From the cell containing the given text, extract its center point as [X, Y] coordinate. 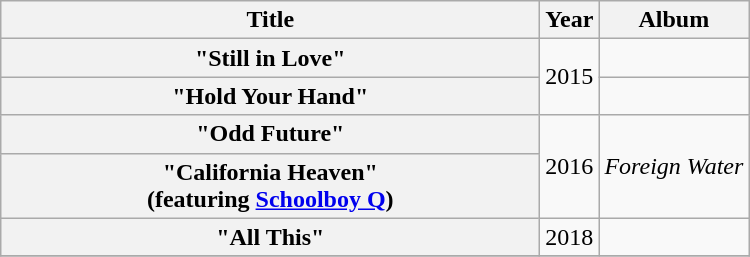
Foreign Water [674, 166]
Title [270, 20]
2018 [570, 237]
2015 [570, 77]
"California Heaven"(featuring Schoolboy Q) [270, 186]
2016 [570, 166]
"Hold Your Hand" [270, 96]
"Still in Love" [270, 58]
"All This" [270, 237]
Album [674, 20]
"Odd Future" [270, 134]
Year [570, 20]
